Find where the given text appears and provide that cell's center as [x, y] coordinate. 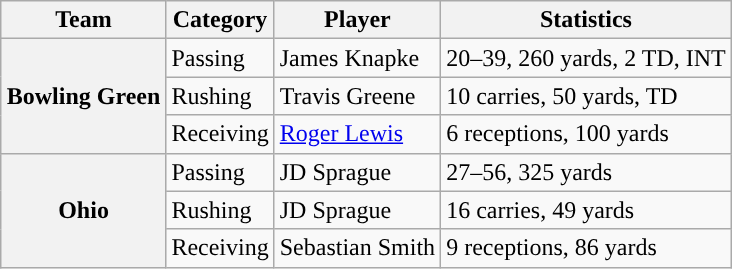
James Knapke [357, 58]
Roger Lewis [357, 134]
Team [84, 20]
10 carries, 50 yards, TD [586, 96]
20–39, 260 yards, 2 TD, INT [586, 58]
9 receptions, 86 yards [586, 248]
Statistics [586, 20]
6 receptions, 100 yards [586, 134]
Ohio [84, 210]
Player [357, 20]
Sebastian Smith [357, 248]
27–56, 325 yards [586, 172]
Bowling Green [84, 96]
Category [220, 20]
16 carries, 49 yards [586, 210]
Travis Greene [357, 96]
